Scan for the cell matching the given text and deliver its (X, Y) coordinate at center. 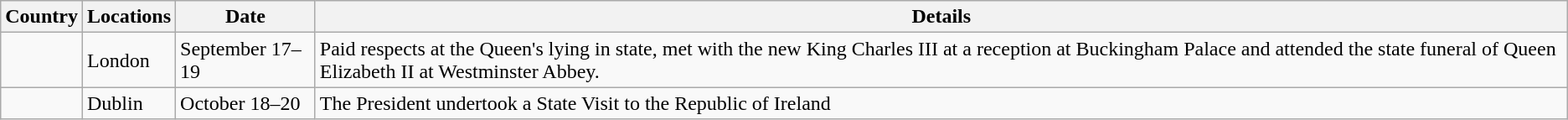
September 17–19 (246, 60)
Date (246, 17)
Country (42, 17)
Details (941, 17)
London (129, 60)
Locations (129, 17)
Dublin (129, 103)
October 18–20 (246, 103)
The President undertook a State Visit to the Republic of Ireland (941, 103)
